Extract the [x, y] coordinate from the center of the cell holding the provided text.  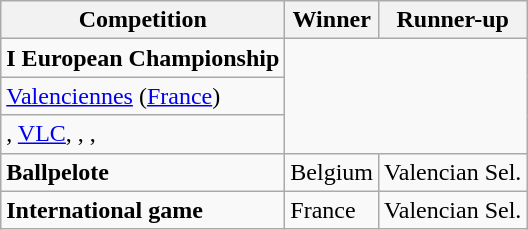
, VLC, , , [143, 134]
Valenciennes (France) [143, 96]
International game [143, 210]
France [332, 210]
Runner-up [453, 20]
Ballpelote [143, 172]
I European Championship [143, 58]
Competition [143, 20]
Winner [332, 20]
Belgium [332, 172]
